From the cell containing the given text, extract its center point as [x, y] coordinate. 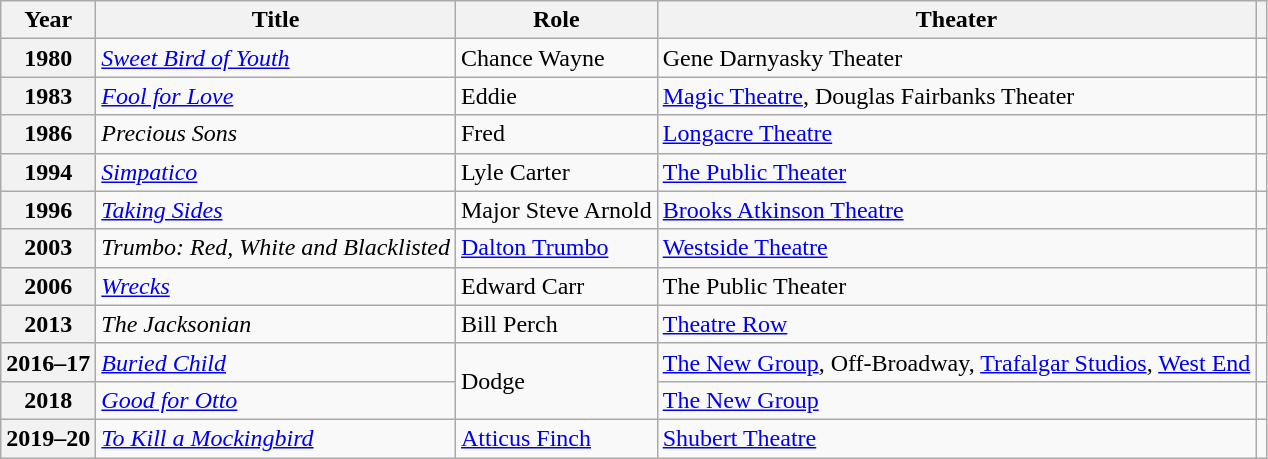
1983 [48, 96]
Role [556, 20]
The New Group, Off-Broadway, Trafalgar Studios, West End [956, 362]
Edward Carr [556, 286]
Good for Otto [276, 400]
Bill Perch [556, 324]
Theater [956, 20]
Trumbo: Red, White and Blacklisted [276, 248]
Fool for Love [276, 96]
Year [48, 20]
Longacre Theatre [956, 134]
Westside Theatre [956, 248]
2019–20 [48, 438]
1986 [48, 134]
Wrecks [276, 286]
Eddie [556, 96]
Major Steve Arnold [556, 210]
1994 [48, 172]
1996 [48, 210]
Lyle Carter [556, 172]
Shubert Theatre [956, 438]
Dalton Trumbo [556, 248]
Simpatico [276, 172]
Chance Wayne [556, 58]
Title [276, 20]
Magic Theatre, Douglas Fairbanks Theater [956, 96]
The New Group [956, 400]
Atticus Finch [556, 438]
Theatre Row [956, 324]
Fred [556, 134]
Dodge [556, 381]
Precious Sons [276, 134]
2018 [48, 400]
Taking Sides [276, 210]
2003 [48, 248]
To Kill a Mockingbird [276, 438]
Brooks Atkinson Theatre [956, 210]
Gene Darnyasky Theater [956, 58]
Sweet Bird of Youth [276, 58]
2006 [48, 286]
1980 [48, 58]
2013 [48, 324]
The Jacksonian [276, 324]
Buried Child [276, 362]
2016–17 [48, 362]
